Detect which cell encompasses the target text, then output its [x, y] center coordinate. 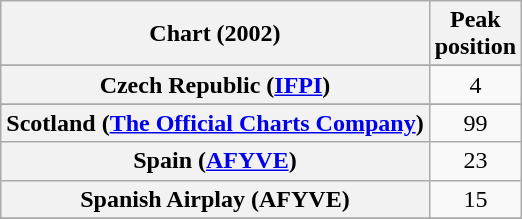
15 [475, 199]
Czech Republic (IFPI) [215, 85]
Chart (2002) [215, 34]
23 [475, 161]
99 [475, 123]
Peakposition [475, 34]
Spanish Airplay (AFYVE) [215, 199]
Spain (AFYVE) [215, 161]
Scotland (The Official Charts Company) [215, 123]
4 [475, 85]
